Output the (x, y) coordinate of the center of the cell containing the given text.  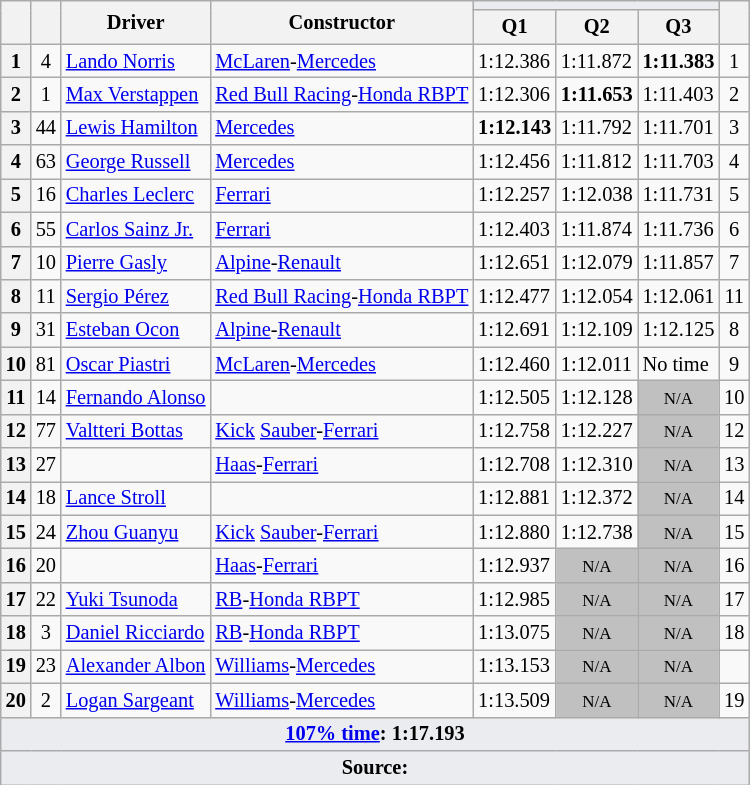
Q3 (679, 27)
1:12.125 (679, 330)
1:11.383 (679, 61)
1:12.477 (514, 296)
63 (46, 162)
1:12.061 (679, 296)
Carlos Sainz Jr. (136, 229)
Max Verstappen (136, 94)
1:11.857 (679, 263)
1:12.054 (597, 296)
23 (46, 666)
Constructor (342, 22)
1:12.460 (514, 364)
1:12.880 (514, 532)
1:12.881 (514, 498)
Lance Stroll (136, 498)
81 (46, 364)
1:11.872 (597, 61)
Valtteri Bottas (136, 431)
1:12.038 (597, 195)
Q2 (597, 27)
44 (46, 128)
Q1 (514, 27)
1:12.937 (514, 565)
1:12.079 (597, 263)
1:12.691 (514, 330)
No time (679, 364)
24 (46, 532)
1:11.701 (679, 128)
1:11.792 (597, 128)
Sergio Pérez (136, 296)
107% time: 1:17.193 (375, 734)
22 (46, 599)
Source: (375, 767)
1:11.403 (679, 94)
1:11.731 (679, 195)
1:13.075 (514, 633)
Logan Sargeant (136, 700)
1:12.403 (514, 229)
Driver (136, 22)
Oscar Piastri (136, 364)
Pierre Gasly (136, 263)
1:13.153 (514, 666)
1:11.703 (679, 162)
31 (46, 330)
1:12.505 (514, 397)
1:12.310 (597, 465)
77 (46, 431)
Zhou Guanyu (136, 532)
1:12.758 (514, 431)
1:12.985 (514, 599)
1:12.143 (514, 128)
1:12.011 (597, 364)
1:12.738 (597, 532)
1:12.386 (514, 61)
1:12.372 (597, 498)
1:11.736 (679, 229)
Charles Leclerc (136, 195)
1:12.128 (597, 397)
Yuki Tsunoda (136, 599)
1:13.509 (514, 700)
55 (46, 229)
1:11.812 (597, 162)
1:12.109 (597, 330)
Fernando Alonso (136, 397)
1:12.257 (514, 195)
1:12.651 (514, 263)
Esteban Ocon (136, 330)
1:12.708 (514, 465)
1:11.874 (597, 229)
Daniel Ricciardo (136, 633)
1:12.227 (597, 431)
27 (46, 465)
Lewis Hamilton (136, 128)
1:12.306 (514, 94)
Lando Norris (136, 61)
George Russell (136, 162)
1:11.653 (597, 94)
1:12.456 (514, 162)
Alexander Albon (136, 666)
